Detect which cell encompasses the target text, then output its [x, y] center coordinate. 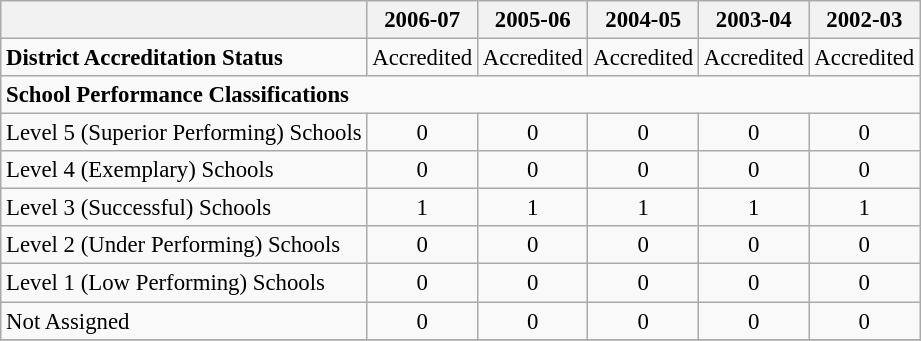
Level 5 (Superior Performing) Schools [184, 133]
2002-03 [864, 20]
Level 4 (Exemplary) Schools [184, 170]
Level 1 (Low Performing) Schools [184, 283]
School Performance Classifications [460, 95]
2006-07 [422, 20]
2004-05 [644, 20]
2005-06 [532, 20]
2003-04 [754, 20]
Not Assigned [184, 321]
Level 3 (Successful) Schools [184, 208]
Level 2 (Under Performing) Schools [184, 245]
District Accreditation Status [184, 58]
